Pinpoint the cell where the given text exists, returning its (x, y) midpoint coordinate. 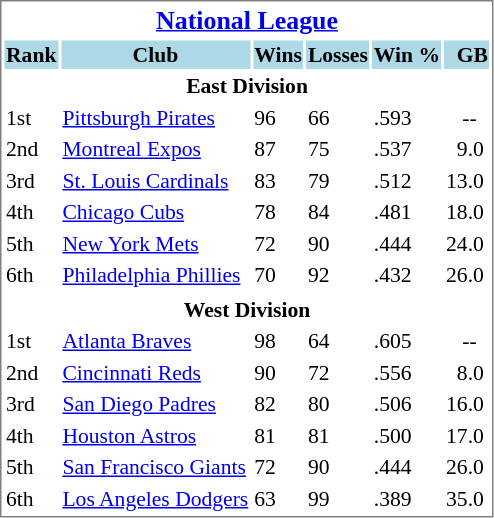
18.0 (468, 212)
13.0 (468, 180)
80 (338, 404)
84 (338, 212)
St. Louis Cardinals (156, 180)
24.0 (468, 244)
New York Mets (156, 244)
.506 (406, 404)
92 (338, 275)
Los Angeles Dodgers (156, 498)
Montreal Expos (156, 149)
.605 (406, 341)
78 (278, 212)
.389 (406, 498)
.500 (406, 436)
35.0 (468, 498)
GB (468, 54)
Houston Astros (156, 436)
Pittsburgh Pirates (156, 118)
83 (278, 180)
.593 (406, 118)
Club (156, 54)
.556 (406, 372)
17.0 (468, 436)
96 (278, 118)
San Diego Padres (156, 404)
Win % (406, 54)
.512 (406, 180)
66 (338, 118)
Cincinnati Reds (156, 372)
.432 (406, 275)
.537 (406, 149)
National League (246, 20)
98 (278, 341)
Rank (30, 54)
East Division (246, 86)
79 (338, 180)
75 (338, 149)
Atlanta Braves (156, 341)
9.0 (468, 149)
.481 (406, 212)
16.0 (468, 404)
West Division (246, 310)
San Francisco Giants (156, 467)
8.0 (468, 372)
63 (278, 498)
64 (338, 341)
87 (278, 149)
Losses (338, 54)
Philadelphia Phillies (156, 275)
Wins (278, 54)
70 (278, 275)
99 (338, 498)
82 (278, 404)
Chicago Cubs (156, 212)
